Provide the [x, y] coordinate of the cell's center where the given text is located.  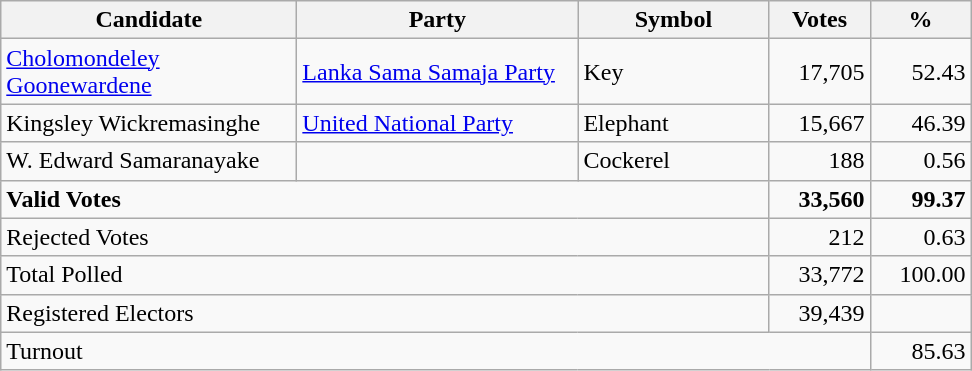
Key [674, 72]
Elephant [674, 123]
W. Edward Samaranayake [149, 161]
Cockerel [674, 161]
33,560 [820, 199]
15,667 [820, 123]
United National Party [438, 123]
Party [438, 20]
46.39 [920, 123]
99.37 [920, 199]
Kingsley Wickremasinghe [149, 123]
188 [820, 161]
17,705 [820, 72]
Lanka Sama Samaja Party [438, 72]
Cholomondeley Goonewardene [149, 72]
212 [820, 237]
39,439 [820, 313]
0.63 [920, 237]
52.43 [920, 72]
Candidate [149, 20]
100.00 [920, 275]
Symbol [674, 20]
Rejected Votes [385, 237]
Valid Votes [385, 199]
85.63 [920, 351]
Total Polled [385, 275]
0.56 [920, 161]
% [920, 20]
Turnout [436, 351]
Votes [820, 20]
Registered Electors [385, 313]
33,772 [820, 275]
